Search for the cell housing the specified text and yield its (X, Y) center coordinate. 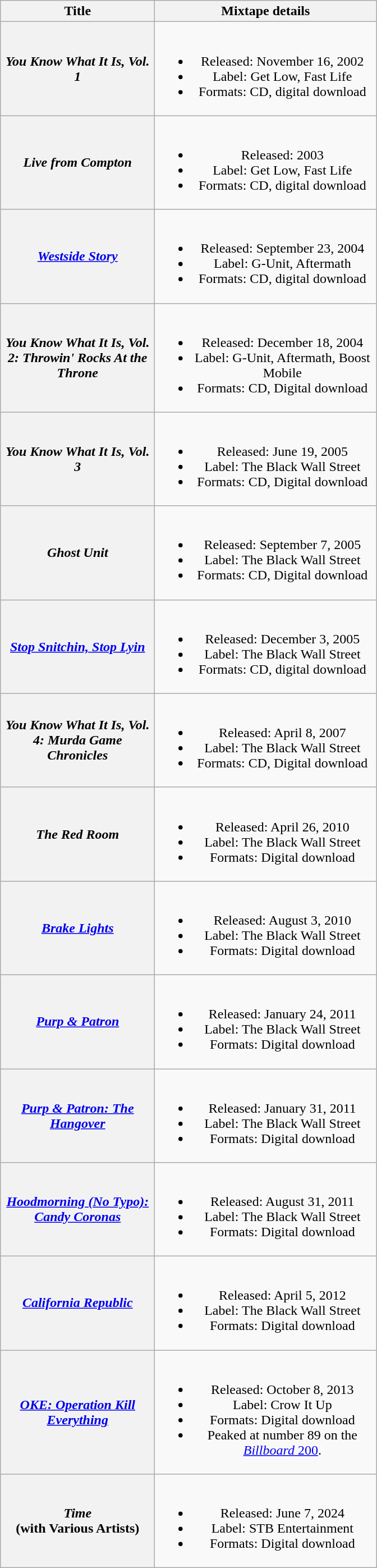
OKE: Operation Kill Everything (77, 1412)
Hoodmorning (No Typo): Candy Coronas (77, 1209)
Released: April 8, 2007Label: The Black Wall StreetFormats: CD, Digital download (266, 740)
Released: August 31, 2011Label: The Black Wall StreetFormats: Digital download (266, 1209)
Time(with Various Artists) (77, 1521)
Released: September 7, 2005Label: The Black Wall StreetFormats: CD, Digital download (266, 552)
Released: December 3, 2005Label: The Black Wall StreetFormats: CD, digital download (266, 647)
Mixtape details (266, 11)
California Republic (77, 1304)
Purp & Patron (77, 1022)
Released: November 16, 2002Label: Get Low, Fast LifeFormats: CD, digital download (266, 68)
Released: June 7, 2024Label: STB EntertainmentFormats: Digital download (266, 1521)
The Red Room (77, 834)
You Know What It Is, Vol. 2: Throwin' Rocks At the Throne (77, 358)
Stop Snitchin, Stop Lyin (77, 647)
Released: 2003Label: Get Low, Fast LifeFormats: CD, digital download (266, 163)
Released: January 24, 2011Label: The Black Wall StreetFormats: Digital download (266, 1022)
Released: December 18, 2004Label: G-Unit, Aftermath, Boost MobileFormats: CD, Digital download (266, 358)
Released: August 3, 2010Label: The Black Wall StreetFormats: Digital download (266, 927)
You Know What It Is, Vol. 3 (77, 459)
Released: September 23, 2004Label: G-Unit, AftermathFormats: CD, digital download (266, 256)
You Know What It Is, Vol. 1 (77, 68)
Released: April 26, 2010Label: The Black Wall StreetFormats: Digital download (266, 834)
Released: April 5, 2012Label: The Black Wall StreetFormats: Digital download (266, 1304)
Live from Compton (77, 163)
Purp & Patron: The Hangover (77, 1116)
You Know What It Is, Vol. 4: Murda Game Chronicles (77, 740)
Ghost Unit (77, 552)
Released: October 8, 2013Label: Crow It UpFormats: Digital downloadPeaked at number 89 on the Billboard 200. (266, 1412)
Released: June 19, 2005Label: The Black Wall StreetFormats: CD, Digital download (266, 459)
Westside Story (77, 256)
Released: January 31, 2011Label: The Black Wall StreetFormats: Digital download (266, 1116)
Brake Lights (77, 927)
Title (77, 11)
